Output the (x, y) coordinate of the center of the cell containing the given text.  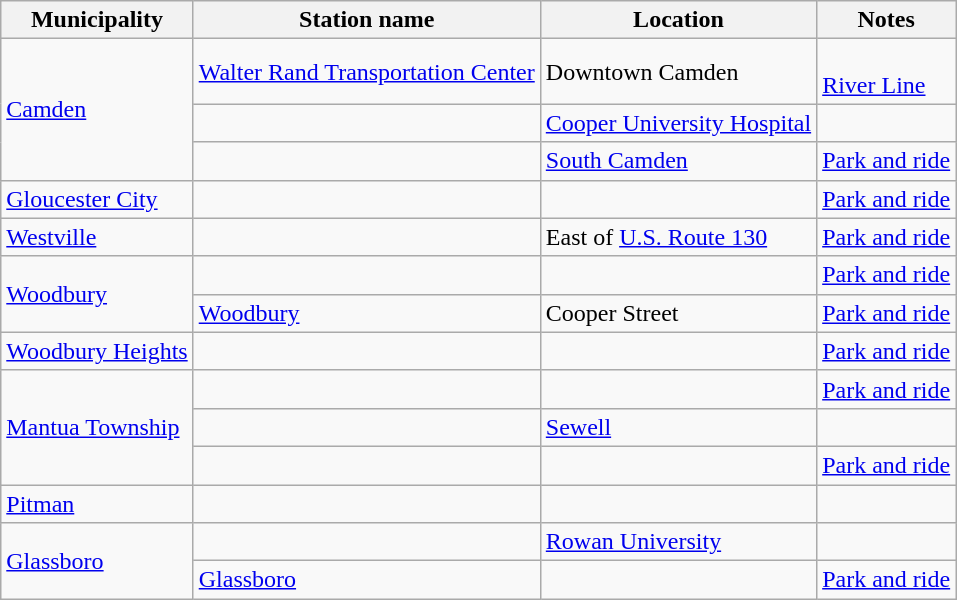
Sewell (678, 427)
Westville (97, 237)
South Camden (678, 161)
East of U.S. Route 130 (678, 237)
Gloucester City (97, 199)
Downtown Camden (678, 72)
Walter Rand Transportation Center (366, 72)
Mantua Township (97, 427)
Station name (366, 20)
Camden (97, 110)
River Line (886, 72)
Notes (886, 20)
Location (678, 20)
Cooper Street (678, 313)
Municipality (97, 20)
Cooper University Hospital (678, 123)
Rowan University (678, 542)
Pitman (97, 503)
Woodbury Heights (97, 351)
